Search for the cell housing the specified text and yield its (X, Y) center coordinate. 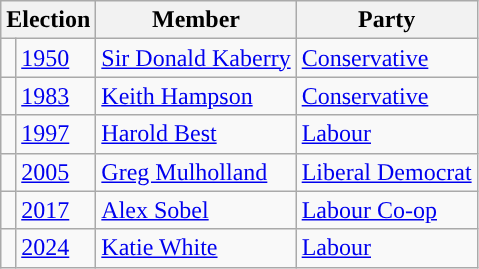
Harold Best (196, 134)
Member (196, 20)
Labour Co-op (386, 210)
Party (386, 20)
Election (48, 20)
2005 (56, 172)
2017 (56, 210)
1950 (56, 58)
1997 (56, 134)
Alex Sobel (196, 210)
Sir Donald Kaberry (196, 58)
Keith Hampson (196, 96)
Greg Mulholland (196, 172)
Katie White (196, 248)
Liberal Democrat (386, 172)
1983 (56, 96)
2024 (56, 248)
